Detect which cell encompasses the target text, then output its (X, Y) center coordinate. 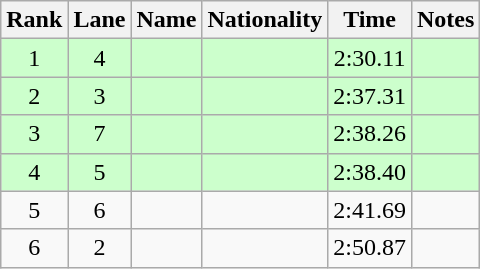
Name (166, 20)
7 (100, 134)
Rank (34, 20)
Nationality (265, 20)
2:37.31 (370, 96)
Lane (100, 20)
Time (370, 20)
2:30.11 (370, 58)
Notes (445, 20)
2:38.40 (370, 172)
2:50.87 (370, 248)
2:41.69 (370, 210)
1 (34, 58)
2:38.26 (370, 134)
